Find where the given text appears and provide that cell's center as [X, Y] coordinate. 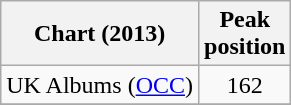
Chart (2013) [100, 34]
UK Albums (OCC) [100, 85]
Peakposition [245, 34]
162 [245, 85]
